Pinpoint the cell where the given text exists, returning its (X, Y) midpoint coordinate. 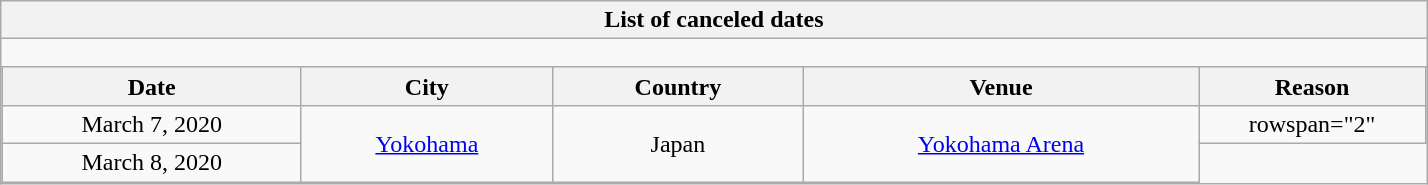
Venue (1000, 86)
Country (678, 86)
Yokohama (426, 143)
March 7, 2020 (152, 124)
Reason (1312, 86)
List of canceled dates (714, 20)
rowspan="2" (1312, 124)
Japan (678, 143)
Date (152, 86)
March 8, 2020 (152, 162)
Yokohama Arena (1000, 143)
City (426, 86)
Date City Country Venue Reason March 7, 2020 Yokohama Japan Yokohama Arena rowspan="2" March 8, 2020 (714, 111)
